Search for the cell housing the specified text and yield its [X, Y] center coordinate. 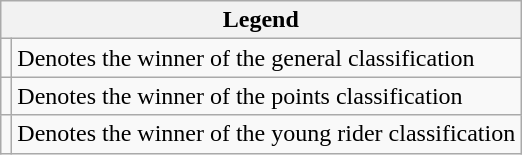
Denotes the winner of the young rider classification [266, 134]
Denotes the winner of the points classification [266, 96]
Denotes the winner of the general classification [266, 58]
Legend [261, 20]
